Capture the cell that displays the provided text and extract its [X, Y] central coordinate. 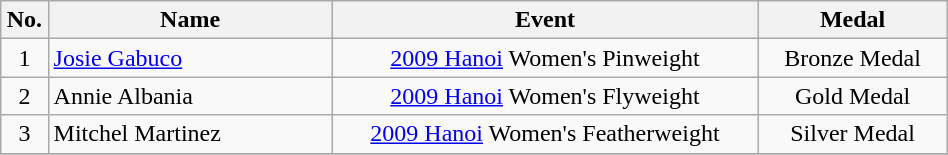
2009 Hanoi Women's Featherweight [545, 134]
Name [190, 20]
Medal [852, 20]
Event [545, 20]
Annie Albania [190, 96]
3 [24, 134]
2 [24, 96]
Mitchel Martinez [190, 134]
No. [24, 20]
Josie Gabuco [190, 58]
Gold Medal [852, 96]
2009 Hanoi Women's Flyweight [545, 96]
Silver Medal [852, 134]
Bronze Medal [852, 58]
2009 Hanoi Women's Pinweight [545, 58]
1 [24, 58]
